Determine the (X, Y) coordinate at the center of the cell enclosing the given text.  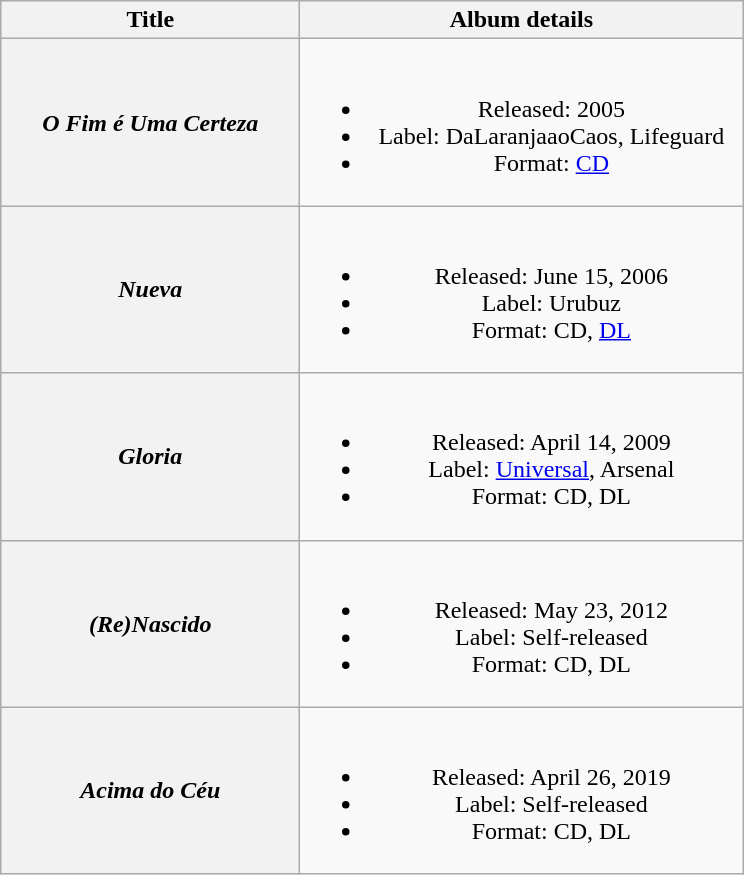
Nueva (150, 290)
Released: May 23, 2012Label: Self-releasedFormat: CD, DL (522, 624)
Released: June 15, 2006Label: UrubuzFormat: CD, DL (522, 290)
(Re)Nascido (150, 624)
Released: April 26, 2019Label: Self-releasedFormat: CD, DL (522, 790)
O Fim é Uma Certeza (150, 122)
Gloria (150, 456)
Title (150, 20)
Released: 2005Label: DaLaranjaaoCaos, LifeguardFormat: CD (522, 122)
Acima do Céu (150, 790)
Album details (522, 20)
Released: April 14, 2009Label: Universal, ArsenalFormat: CD, DL (522, 456)
